Pinpoint the cell where the given text exists, returning its (x, y) midpoint coordinate. 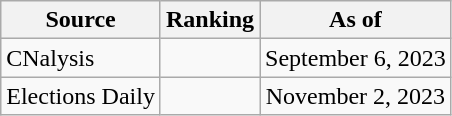
Ranking (210, 20)
As of (356, 20)
November 2, 2023 (356, 96)
CNalysis (81, 58)
Source (81, 20)
September 6, 2023 (356, 58)
Elections Daily (81, 96)
